Output the [X, Y] coordinate of the center of the cell containing the given text.  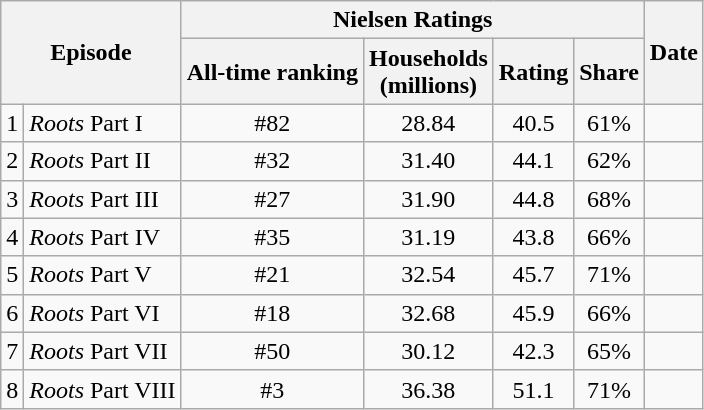
32.68 [428, 313]
45.7 [533, 275]
Episode [91, 52]
#50 [272, 351]
#35 [272, 237]
Nielsen Ratings [412, 20]
Roots Part V [102, 275]
61% [610, 123]
44.1 [533, 161]
45.9 [533, 313]
#21 [272, 275]
Roots Part IV [102, 237]
Rating [533, 72]
#82 [272, 123]
31.90 [428, 199]
Roots Part II [102, 161]
32.54 [428, 275]
8 [12, 389]
43.8 [533, 237]
#18 [272, 313]
1 [12, 123]
62% [610, 161]
51.1 [533, 389]
6 [12, 313]
7 [12, 351]
Date [674, 52]
5 [12, 275]
Roots Part VIII [102, 389]
Share [610, 72]
42.3 [533, 351]
31.40 [428, 161]
2 [12, 161]
Roots Part VII [102, 351]
#3 [272, 389]
65% [610, 351]
31.19 [428, 237]
All-time ranking [272, 72]
Roots Part III [102, 199]
30.12 [428, 351]
40.5 [533, 123]
#32 [272, 161]
28.84 [428, 123]
44.8 [533, 199]
Roots Part VI [102, 313]
3 [12, 199]
36.38 [428, 389]
Households(millions) [428, 72]
#27 [272, 199]
68% [610, 199]
4 [12, 237]
Roots Part I [102, 123]
